Capture the cell that displays the provided text and extract its [X, Y] central coordinate. 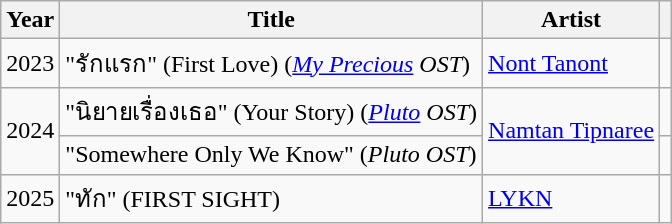
LYKN [572, 198]
Nont Tanont [572, 64]
Year [30, 20]
"นิยายเรื่องเธอ" (Your Story) (Pluto OST) [272, 112]
"ทัก" (FIRST SIGHT) [272, 198]
2024 [30, 130]
Title [272, 20]
"Somewhere Only We Know" (Pluto OST) [272, 155]
Namtan Tipnaree [572, 130]
"รักแรก" (First Love) (My Precious OST) [272, 64]
2023 [30, 64]
Artist [572, 20]
2025 [30, 198]
